Return (X, Y) of the center of cell containing provided text 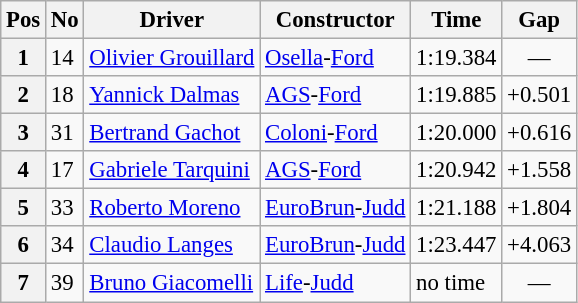
14 (65, 58)
34 (65, 245)
1:20.000 (456, 133)
7 (24, 283)
1:20.942 (456, 170)
5 (24, 208)
39 (65, 283)
+0.501 (540, 95)
3 (24, 133)
Coloni-Ford (336, 133)
Gap (540, 20)
4 (24, 170)
33 (65, 208)
+4.063 (540, 245)
No (65, 20)
Osella-Ford (336, 58)
Roberto Moreno (172, 208)
Claudio Langes (172, 245)
1 (24, 58)
6 (24, 245)
Life-Judd (336, 283)
18 (65, 95)
17 (65, 170)
Driver (172, 20)
1:23.447 (456, 245)
2 (24, 95)
1:21.188 (456, 208)
Yannick Dalmas (172, 95)
Bruno Giacomelli (172, 283)
31 (65, 133)
+1.804 (540, 208)
Gabriele Tarquini (172, 170)
no time (456, 283)
+0.616 (540, 133)
1:19.885 (456, 95)
Bertrand Gachot (172, 133)
Pos (24, 20)
Olivier Grouillard (172, 58)
1:19.384 (456, 58)
Time (456, 20)
Constructor (336, 20)
+1.558 (540, 170)
